From the cell containing the given text, extract its center point as [X, Y] coordinate. 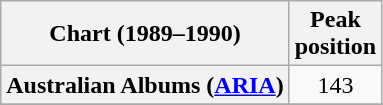
Chart (1989–1990) [145, 34]
Australian Albums (ARIA) [145, 85]
143 [335, 85]
Peakposition [335, 34]
